From the cell containing the given text, extract its center point as [x, y] coordinate. 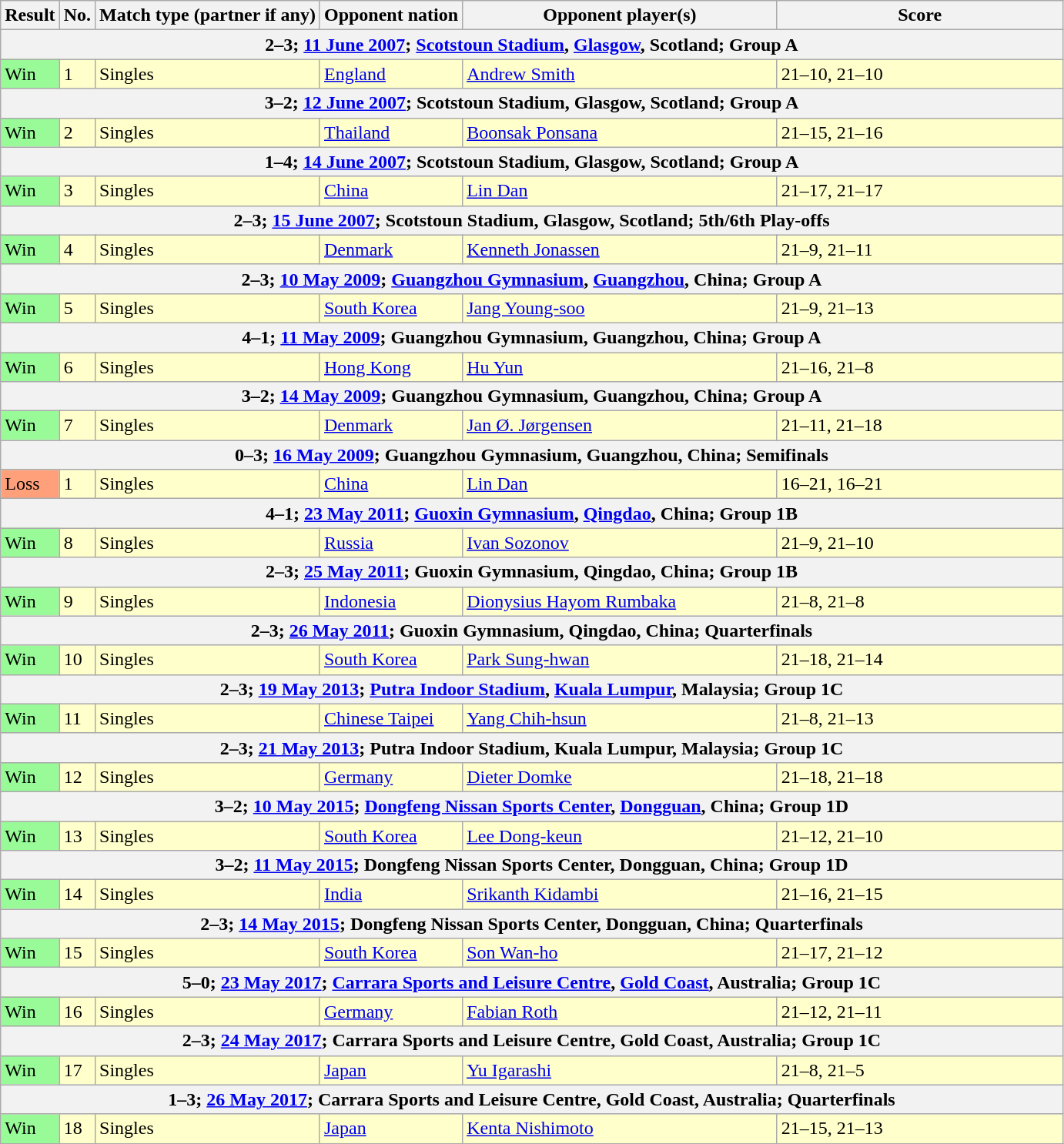
4–1; 11 May 2009; Guangzhou Gymnasium, Guangzhou, China; Group A [531, 337]
Fabian Roth [621, 1012]
Andrew Smith [621, 74]
21–15, 21–16 [919, 132]
13 [77, 835]
5–0; 23 May 2017; Carrara Sports and Leisure Centre, Gold Coast, Australia; Group 1C [531, 982]
Chinese Taipei [391, 718]
18 [77, 1129]
7 [77, 426]
3–2; 10 May 2015; Dongfeng Nissan Sports Center, Dongguan, China; Group 1D [531, 806]
2–3; 26 May 2011; Guoxin Gymnasium, Qingdao, China; Quarterfinals [531, 631]
Indonesia [391, 601]
Dieter Domke [621, 777]
Jan Ø. Jørgensen [621, 426]
Boonsak Ponsana [621, 132]
2–3; 15 June 2007; Scotstoun Stadium, Glasgow, Scotland; 5th/6th Play-offs [531, 220]
11 [77, 718]
Ivan Sozonov [621, 543]
2 [77, 132]
16–21, 16–21 [919, 484]
21–16, 21–15 [919, 895]
Jang Young-soo [621, 308]
Result [30, 15]
15 [77, 953]
Score [919, 15]
3–2; 12 June 2007; Scotstoun Stadium, Glasgow, Scotland; Group A [531, 103]
21–11, 21–18 [919, 426]
Yu Igarashi [621, 1070]
Hu Yun [621, 367]
21–8, 21–13 [919, 718]
Russia [391, 543]
21–15, 21–13 [919, 1129]
0–3; 16 May 2009; Guangzhou Gymnasium, Guangzhou, China; Semifinals [531, 455]
3–2; 14 May 2009; Guangzhou Gymnasium, Guangzhou, China; Group A [531, 396]
21–12, 21–10 [919, 835]
2–3; 25 May 2011; Guoxin Gymnasium, Qingdao, China; Group 1B [531, 572]
4–1; 23 May 2011; Guoxin Gymnasium, Qingdao, China; Group 1B [531, 513]
21–18, 21–18 [919, 777]
2–3; 21 May 2013; Putra Indoor Stadium, Kuala Lumpur, Malaysia; Group 1C [531, 748]
14 [77, 895]
Thailand [391, 132]
21–18, 21–14 [919, 660]
Son Wan-ho [621, 953]
2–3; 14 May 2015; Dongfeng Nissan Sports Center, Dongguan, China; Quarterfinals [531, 924]
21–16, 21–8 [919, 367]
21–10, 21–10 [919, 74]
Yang Chih-hsun [621, 718]
Loss [30, 484]
17 [77, 1070]
Lee Dong-keun [621, 835]
3–2; 11 May 2015; Dongfeng Nissan Sports Center, Dongguan, China; Group 1D [531, 865]
Kenneth Jonassen [621, 249]
21–17, 21–12 [919, 953]
21–17, 21–17 [919, 191]
9 [77, 601]
Park Sung-hwan [621, 660]
Dionysius Hayom Rumbaka [621, 601]
21–8, 21–5 [919, 1070]
4 [77, 249]
1–3; 26 May 2017; Carrara Sports and Leisure Centre, Gold Coast, Australia; Quarterfinals [531, 1099]
6 [77, 367]
12 [77, 777]
Srikanth Kidambi [621, 895]
21–9, 21–11 [919, 249]
21–8, 21–8 [919, 601]
2–3; 11 June 2007; Scotstoun Stadium, Glasgow, Scotland; Group A [531, 45]
21–9, 21–10 [919, 543]
8 [77, 543]
21–9, 21–13 [919, 308]
5 [77, 308]
Kenta Nishimoto [621, 1129]
No. [77, 15]
India [391, 895]
16 [77, 1012]
Opponent player(s) [621, 15]
2–3; 10 May 2009; Guangzhou Gymnasium, Guangzhou, China; Group A [531, 279]
10 [77, 660]
Match type (partner if any) [208, 15]
2–3; 19 May 2013; Putra Indoor Stadium, Kuala Lumpur, Malaysia; Group 1C [531, 689]
2–3; 24 May 2017; Carrara Sports and Leisure Centre, Gold Coast, Australia; Group 1C [531, 1041]
Opponent nation [391, 15]
England [391, 74]
3 [77, 191]
1–4; 14 June 2007; Scotstoun Stadium, Glasgow, Scotland; Group A [531, 162]
21–12, 21–11 [919, 1012]
Hong Kong [391, 367]
